Capture the cell that displays the provided text and extract its (x, y) central coordinate. 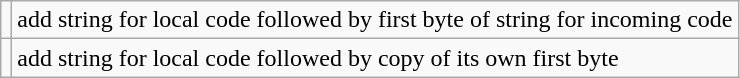
add string for local code followed by first byte of string for incoming code (375, 20)
add string for local code followed by copy of its own first byte (375, 58)
